Search for the cell housing the specified text and yield its (X, Y) center coordinate. 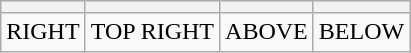
RIGHT (43, 32)
TOP RIGHT (152, 32)
BELOW (361, 32)
ABOVE (267, 32)
